Scan for the cell matching the given text and deliver its [X, Y] coordinate at center. 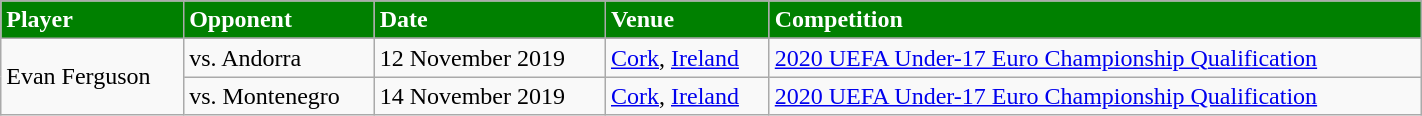
Opponent [279, 20]
12 November 2019 [490, 58]
Competition [1095, 20]
vs. Andorra [279, 58]
Date [490, 20]
Player [92, 20]
Evan Ferguson [92, 77]
14 November 2019 [490, 96]
Venue [687, 20]
vs. Montenegro [279, 96]
